Determine the (x, y) coordinate at the center of the cell enclosing the given text.  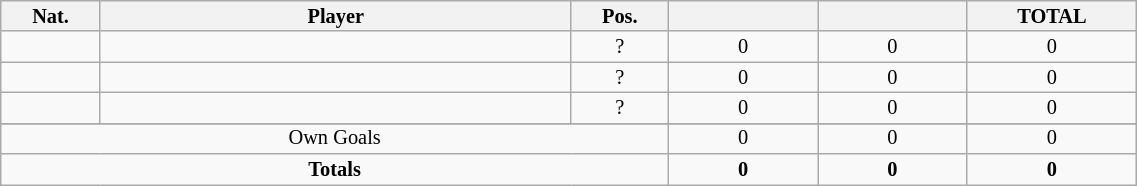
Nat. (51, 16)
Own Goals (335, 138)
Totals (335, 170)
Player (336, 16)
Pos. (620, 16)
TOTAL (1052, 16)
